Capture the cell that displays the provided text and extract its (x, y) central coordinate. 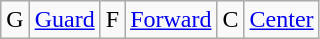
Guard (64, 20)
Center (282, 20)
F (112, 20)
C (230, 20)
G (15, 20)
Forward (171, 20)
